Pinpoint the cell where the given text exists, returning its [X, Y] midpoint coordinate. 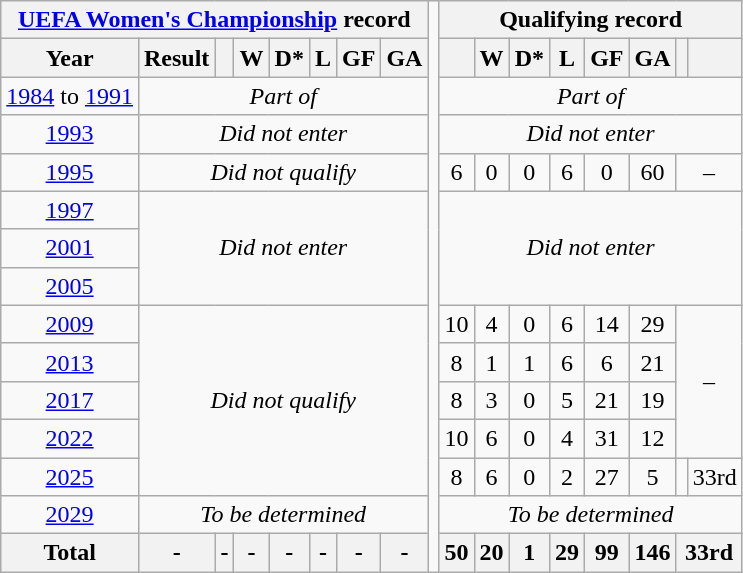
1984 to 1991 [70, 96]
27 [607, 477]
2022 [70, 438]
2001 [70, 248]
2029 [70, 515]
19 [652, 400]
UEFA Women's Championship record [214, 20]
Year [70, 58]
2013 [70, 362]
60 [652, 172]
2017 [70, 400]
Total [70, 553]
1997 [70, 210]
Qualifying record [590, 20]
1993 [70, 134]
1995 [70, 172]
31 [607, 438]
99 [607, 553]
Result [176, 58]
12 [652, 438]
2009 [70, 324]
146 [652, 553]
2005 [70, 286]
14 [607, 324]
50 [456, 553]
20 [492, 553]
3 [492, 400]
2025 [70, 477]
2 [568, 477]
